Search for the cell housing the specified text and yield its [x, y] center coordinate. 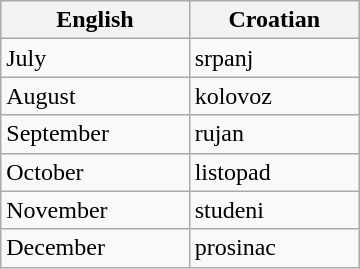
kolovoz [274, 96]
July [95, 58]
rujan [274, 134]
srpanj [274, 58]
Croatian [274, 20]
October [95, 172]
December [95, 248]
English [95, 20]
November [95, 210]
September [95, 134]
August [95, 96]
listopad [274, 172]
studeni [274, 210]
prosinac [274, 248]
